Locate the cell with the specified text and output its [X, Y] center coordinate. 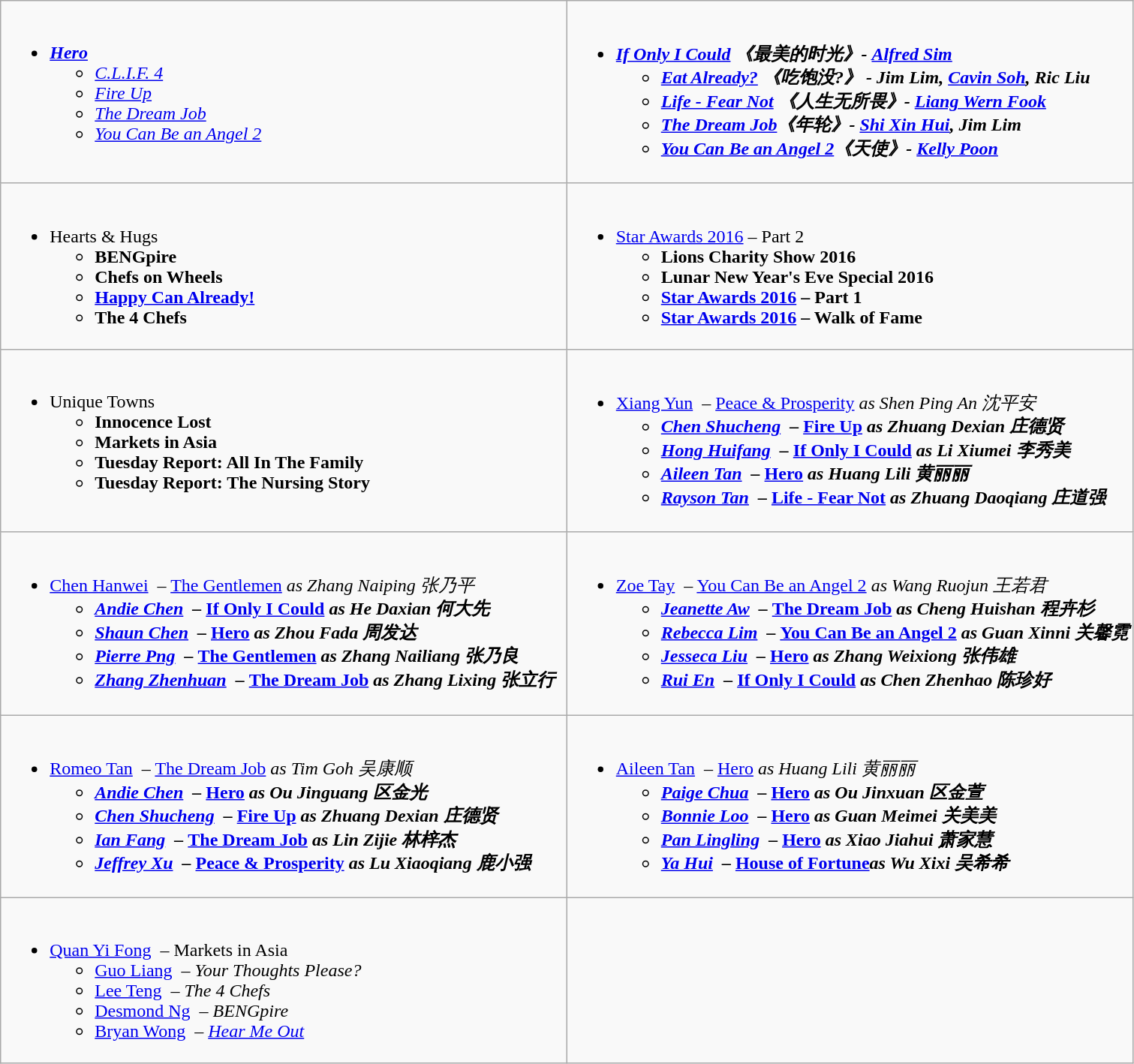
Star Awards 2016 – Part 2Lions Charity Show 2016Lunar New Year's Eve Special 2016Star Awards 2016 – Part 1Star Awards 2016 – Walk of Fame [850, 266]
Hearts & HugsBENGpireChefs on WheelsHappy Can Already!The 4 Chefs [284, 266]
Quan Yi Fong – Markets in AsiaGuo Liang – Your Thoughts Please?Lee Teng – The 4 ChefsDesmond Ng – BENGpireBryan Wong – Hear Me Out [284, 980]
HeroC.L.I.F. 4Fire UpThe Dream JobYou Can Be an Angel 2 [284, 92]
Unique TownsInnocence LostMarkets in AsiaTuesday Report: All In The FamilyTuesday Report: The Nursing Story [284, 440]
